Pinpoint the cell where the given text exists, returning its [X, Y] midpoint coordinate. 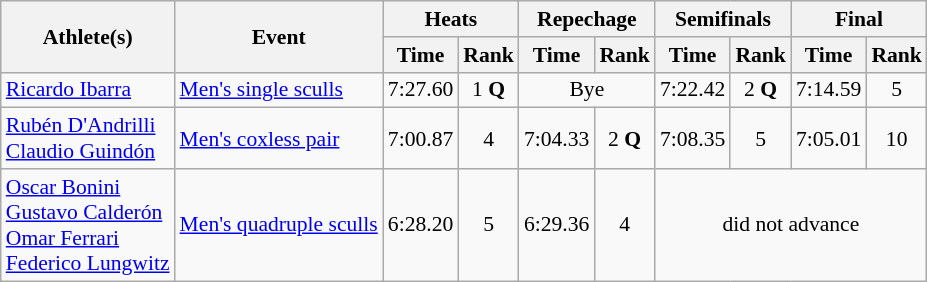
10 [896, 138]
Bye [587, 90]
7:27.60 [420, 90]
1 Q [488, 90]
7:05.01 [828, 138]
7:00.87 [420, 138]
6:29.36 [556, 225]
Ricardo Ibarra [88, 90]
did not advance [791, 225]
Rubén D'AndrilliClaudio Guindón [88, 138]
Men's coxless pair [279, 138]
Final [859, 19]
7:08.35 [692, 138]
7:22.42 [692, 90]
Event [279, 36]
Repechage [587, 19]
6:28.20 [420, 225]
Semifinals [723, 19]
Heats [451, 19]
Men's quadruple sculls [279, 225]
Men's single sculls [279, 90]
Oscar Bonini Gustavo Calderón Omar Ferrari Federico Lungwitz [88, 225]
Athlete(s) [88, 36]
7:14.59 [828, 90]
7:04.33 [556, 138]
